Find where the given text appears and provide that cell's center as [X, Y] coordinate. 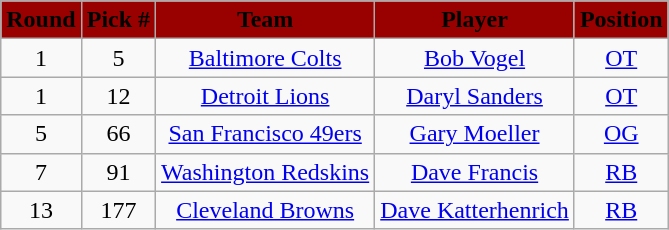
Position [621, 20]
Washington Redskins [266, 172]
Bob Vogel [475, 58]
Player [475, 20]
Daryl Sanders [475, 96]
Gary Moeller [475, 134]
Dave Francis [475, 172]
Baltimore Colts [266, 58]
7 [41, 172]
177 [118, 210]
91 [118, 172]
Cleveland Browns [266, 210]
13 [41, 210]
San Francisco 49ers [266, 134]
12 [118, 96]
Dave Katterhenrich [475, 210]
OG [621, 134]
Pick # [118, 20]
Round [41, 20]
Team [266, 20]
66 [118, 134]
Detroit Lions [266, 96]
